Return the (X, Y) coordinate for the center point of the cell that contains the specified text.  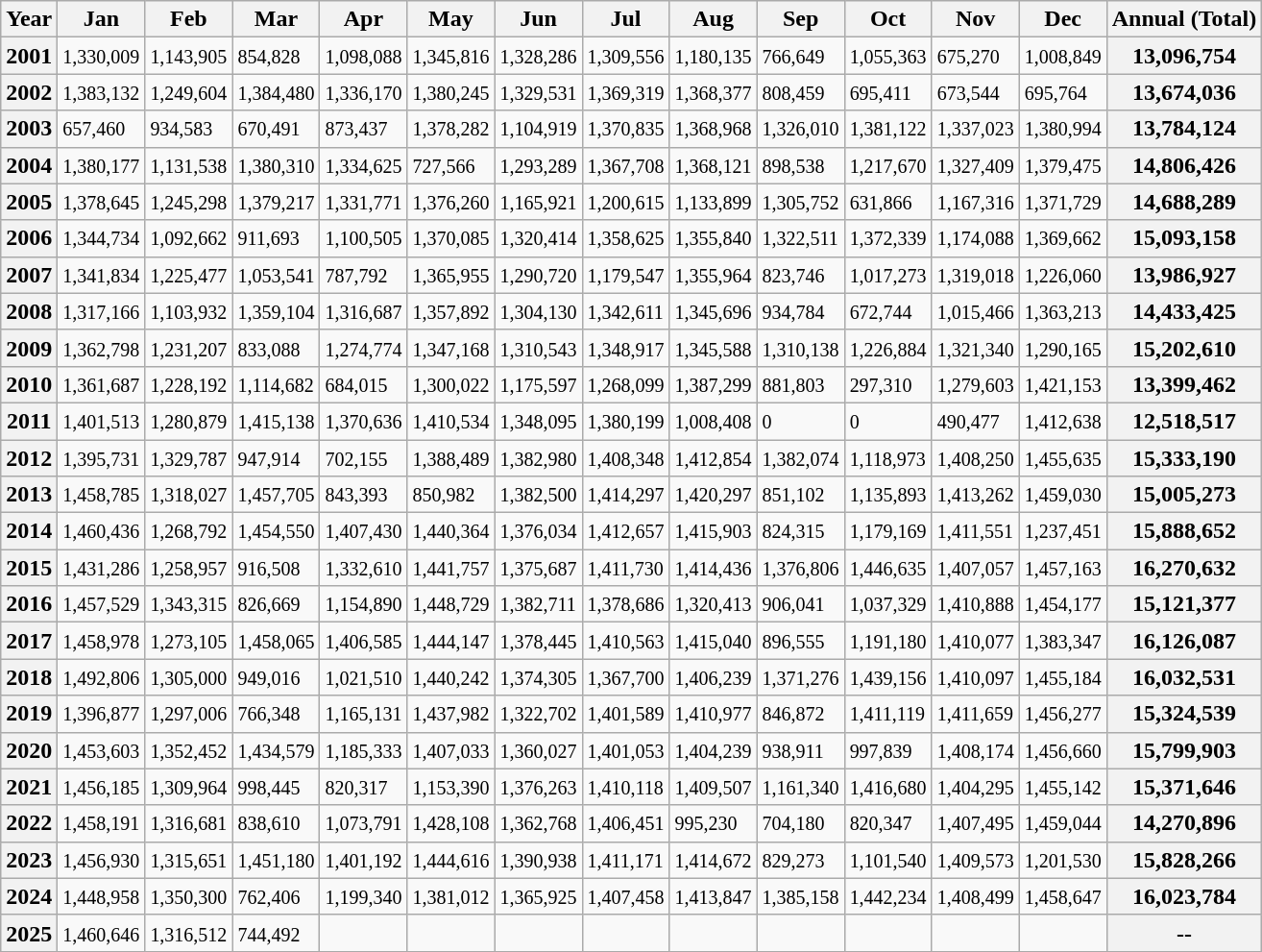
1,365,955 (451, 275)
1,355,840 (713, 238)
1,015,466 (976, 311)
997,839 (887, 750)
1,457,163 (1062, 568)
1,268,099 (626, 384)
1,411,659 (976, 714)
1,328,286 (538, 56)
1,414,297 (626, 495)
2016 (29, 604)
846,872 (801, 714)
1,179,547 (626, 275)
1,327,409 (976, 165)
672,744 (887, 311)
1,453,603 (102, 750)
851,102 (801, 495)
1,368,377 (713, 92)
1,300,022 (451, 384)
1,376,263 (538, 787)
820,347 (887, 823)
1,451,180 (277, 860)
675,270 (976, 56)
15,324,539 (1184, 714)
1,319,018 (976, 275)
15,333,190 (1184, 458)
1,382,980 (538, 458)
1,101,540 (887, 860)
1,345,816 (451, 56)
823,746 (801, 275)
1,378,282 (451, 129)
15,799,903 (1184, 750)
1,175,597 (538, 384)
13,784,124 (1184, 129)
1,334,625 (363, 165)
1,446,635 (887, 568)
1,342,611 (626, 311)
673,544 (976, 92)
1,416,680 (887, 787)
1,421,153 (1062, 384)
1,384,480 (277, 92)
1,316,512 (188, 933)
995,230 (713, 823)
684,015 (363, 384)
2005 (29, 202)
947,914 (277, 458)
1,369,319 (626, 92)
1,401,192 (363, 860)
13,986,927 (1184, 275)
896,555 (801, 641)
1,309,556 (626, 56)
1,179,169 (887, 531)
1,153,390 (451, 787)
766,649 (801, 56)
1,310,543 (538, 348)
1,379,217 (277, 202)
1,037,329 (887, 604)
1,268,792 (188, 531)
1,401,513 (102, 421)
911,693 (277, 238)
1,411,730 (626, 568)
854,828 (277, 56)
1,329,787 (188, 458)
631,866 (887, 202)
Jun (538, 19)
1,217,670 (887, 165)
826,669 (277, 604)
1,370,835 (626, 129)
808,459 (801, 92)
1,457,705 (277, 495)
1,347,168 (451, 348)
1,341,834 (102, 275)
1,458,978 (102, 641)
1,412,854 (713, 458)
2002 (29, 92)
1,225,477 (188, 275)
1,381,012 (451, 896)
1,431,286 (102, 568)
829,273 (801, 860)
1,055,363 (887, 56)
1,413,847 (713, 896)
1,414,436 (713, 568)
1,118,973 (887, 458)
843,393 (363, 495)
1,343,315 (188, 604)
2003 (29, 129)
906,041 (801, 604)
Year (29, 19)
1,444,616 (451, 860)
1,455,142 (1062, 787)
1,329,531 (538, 92)
1,382,074 (801, 458)
1,380,994 (1062, 129)
766,348 (277, 714)
1,408,174 (976, 750)
1,408,348 (626, 458)
1,355,964 (713, 275)
1,404,239 (713, 750)
1,455,184 (1062, 677)
1,458,191 (102, 823)
1,231,207 (188, 348)
1,191,180 (887, 641)
1,237,451 (1062, 531)
-- (1184, 933)
1,274,774 (363, 348)
1,407,430 (363, 531)
2017 (29, 641)
1,456,660 (1062, 750)
1,103,932 (188, 311)
1,456,930 (102, 860)
1,245,298 (188, 202)
1,412,638 (1062, 421)
916,508 (277, 568)
881,803 (801, 384)
695,411 (887, 92)
1,383,132 (102, 92)
2013 (29, 495)
1,415,138 (277, 421)
1,165,131 (363, 714)
1,309,964 (188, 787)
14,806,426 (1184, 165)
1,442,234 (887, 896)
1,185,333 (363, 750)
2006 (29, 238)
1,378,645 (102, 202)
15,371,646 (1184, 787)
1,374,305 (538, 677)
15,828,266 (1184, 860)
1,318,027 (188, 495)
1,367,700 (626, 677)
1,407,495 (976, 823)
13,674,036 (1184, 92)
833,088 (277, 348)
1,345,696 (713, 311)
1,411,119 (887, 714)
1,376,034 (538, 531)
1,345,588 (713, 348)
1,200,615 (626, 202)
1,412,657 (626, 531)
1,370,085 (451, 238)
1,380,245 (451, 92)
1,415,040 (713, 641)
1,371,729 (1062, 202)
14,270,896 (1184, 823)
657,460 (102, 129)
1,376,806 (801, 568)
1,459,030 (1062, 495)
2024 (29, 896)
1,098,088 (363, 56)
2007 (29, 275)
14,688,289 (1184, 202)
2022 (29, 823)
1,290,720 (538, 275)
1,456,277 (1062, 714)
1,440,242 (451, 677)
1,321,340 (976, 348)
1,359,104 (277, 311)
1,199,340 (363, 896)
1,008,849 (1062, 56)
1,411,171 (626, 860)
934,784 (801, 311)
1,387,299 (713, 384)
670,491 (277, 129)
Jul (626, 19)
2011 (29, 421)
2020 (29, 750)
Dec (1062, 19)
1,372,339 (887, 238)
1,385,158 (801, 896)
1,439,156 (887, 677)
1,350,300 (188, 896)
1,316,681 (188, 823)
15,121,377 (1184, 604)
838,610 (277, 823)
1,133,899 (713, 202)
12,518,517 (1184, 421)
1,382,500 (538, 495)
1,410,118 (626, 787)
1,420,297 (713, 495)
1,380,310 (277, 165)
Jan (102, 19)
820,317 (363, 787)
1,457,529 (102, 604)
1,414,672 (713, 860)
2023 (29, 860)
1,460,436 (102, 531)
2018 (29, 677)
1,143,905 (188, 56)
1,410,563 (626, 641)
2015 (29, 568)
1,408,250 (976, 458)
1,409,507 (713, 787)
Mar (277, 19)
15,005,273 (1184, 495)
1,131,538 (188, 165)
998,445 (277, 787)
1,258,957 (188, 568)
1,390,938 (538, 860)
1,336,170 (363, 92)
2001 (29, 56)
2004 (29, 165)
490,477 (976, 421)
1,315,651 (188, 860)
2019 (29, 714)
704,180 (801, 823)
Apr (363, 19)
1,410,097 (976, 677)
14,433,425 (1184, 311)
15,888,652 (1184, 531)
1,316,687 (363, 311)
1,017,273 (887, 275)
1,388,489 (451, 458)
1,330,009 (102, 56)
13,399,462 (1184, 384)
1,395,731 (102, 458)
16,032,531 (1184, 677)
1,455,635 (1062, 458)
1,458,785 (102, 495)
1,337,023 (976, 129)
1,290,165 (1062, 348)
Nov (976, 19)
15,202,610 (1184, 348)
1,413,262 (976, 495)
1,100,505 (363, 238)
1,396,877 (102, 714)
1,406,585 (363, 641)
1,322,702 (538, 714)
1,410,888 (976, 604)
1,362,768 (538, 823)
13,096,754 (1184, 56)
1,368,121 (713, 165)
1,415,903 (713, 531)
1,369,662 (1062, 238)
1,458,065 (277, 641)
1,492,806 (102, 677)
1,456,185 (102, 787)
1,363,213 (1062, 311)
744,492 (277, 933)
16,126,087 (1184, 641)
1,379,475 (1062, 165)
1,322,511 (801, 238)
1,407,033 (451, 750)
1,360,027 (538, 750)
1,428,108 (451, 823)
1,280,879 (188, 421)
938,911 (801, 750)
1,092,662 (188, 238)
1,367,708 (626, 165)
1,361,687 (102, 384)
1,201,530 (1062, 860)
1,154,890 (363, 604)
1,378,445 (538, 641)
1,305,000 (188, 677)
1,376,260 (451, 202)
1,293,289 (538, 165)
1,174,088 (976, 238)
1,167,316 (976, 202)
1,348,095 (538, 421)
1,304,130 (538, 311)
850,982 (451, 495)
297,310 (887, 384)
1,371,276 (801, 677)
1,383,347 (1062, 641)
1,382,711 (538, 604)
1,053,541 (277, 275)
1,352,452 (188, 750)
1,441,757 (451, 568)
Feb (188, 19)
1,460,646 (102, 933)
1,378,686 (626, 604)
762,406 (277, 896)
1,317,166 (102, 311)
1,362,798 (102, 348)
1,411,551 (976, 531)
1,406,451 (626, 823)
1,165,921 (538, 202)
898,538 (801, 165)
1,407,057 (976, 568)
1,332,610 (363, 568)
1,008,408 (713, 421)
824,315 (801, 531)
2010 (29, 384)
1,114,682 (277, 384)
1,326,010 (801, 129)
1,404,295 (976, 787)
1,410,077 (976, 641)
1,135,893 (887, 495)
1,344,734 (102, 238)
15,093,158 (1184, 238)
2009 (29, 348)
1,444,147 (451, 641)
1,408,499 (976, 896)
873,437 (363, 129)
1,161,340 (801, 787)
934,583 (188, 129)
949,016 (277, 677)
702,155 (363, 458)
1,434,579 (277, 750)
Aug (713, 19)
2008 (29, 311)
1,310,138 (801, 348)
1,368,968 (713, 129)
1,454,550 (277, 531)
May (451, 19)
1,448,729 (451, 604)
1,226,060 (1062, 275)
695,764 (1062, 92)
1,380,177 (102, 165)
1,410,534 (451, 421)
16,270,632 (1184, 568)
1,370,636 (363, 421)
1,437,982 (451, 714)
1,407,458 (626, 896)
16,023,784 (1184, 896)
1,021,510 (363, 677)
1,358,625 (626, 238)
1,348,917 (626, 348)
727,566 (451, 165)
1,320,414 (538, 238)
Sep (801, 19)
2021 (29, 787)
2025 (29, 933)
1,357,892 (451, 311)
1,279,603 (976, 384)
Annual (Total) (1184, 19)
1,305,752 (801, 202)
1,226,884 (887, 348)
1,365,925 (538, 896)
1,448,958 (102, 896)
1,401,589 (626, 714)
787,792 (363, 275)
1,406,239 (713, 677)
1,381,122 (887, 129)
1,104,919 (538, 129)
1,410,977 (713, 714)
1,331,771 (363, 202)
1,454,177 (1062, 604)
1,273,105 (188, 641)
1,440,364 (451, 531)
2012 (29, 458)
1,458,647 (1062, 896)
1,249,604 (188, 92)
1,409,573 (976, 860)
1,320,413 (713, 604)
2014 (29, 531)
1,401,053 (626, 750)
1,375,687 (538, 568)
1,180,135 (713, 56)
1,073,791 (363, 823)
Oct (887, 19)
1,380,199 (626, 421)
1,228,192 (188, 384)
1,297,006 (188, 714)
1,459,044 (1062, 823)
